Identify which cell holds the provided text, then report its [X, Y] central coordinate. 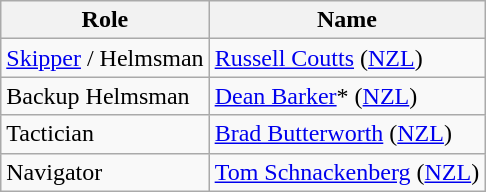
Brad Butterworth (NZL) [347, 134]
Name [347, 20]
Tactician [105, 134]
Skipper / Helmsman [105, 58]
Russell Coutts (NZL) [347, 58]
Navigator [105, 172]
Backup Helmsman [105, 96]
Dean Barker* (NZL) [347, 96]
Tom Schnackenberg (NZL) [347, 172]
Role [105, 20]
